Extract the [x, y] coordinate from the center of the cell holding the provided text.  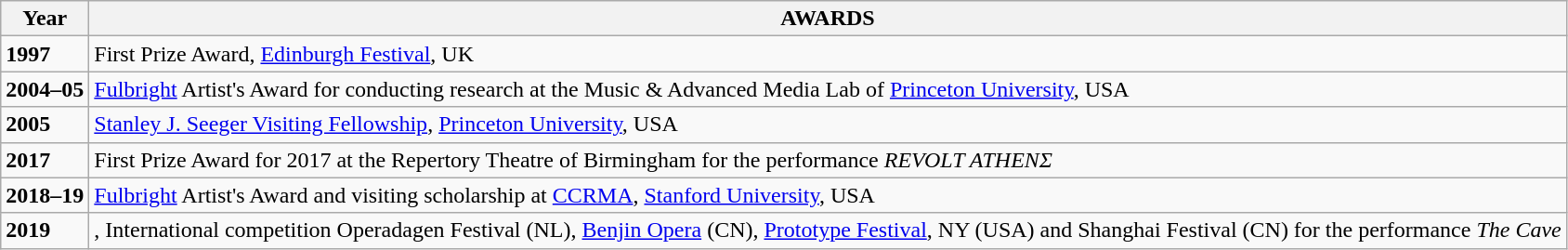
1997 [45, 54]
First Prize Award for 2017 at the Repertory Theatre of Birmingham for the performance REVOLT ATHENΣ [828, 160]
Fulbright Artist's Award and visiting scholarship at CCRMA, Stanford University, USA [828, 195]
2019 [45, 230]
2004–05 [45, 89]
2018–19 [45, 195]
AWARDS [828, 19]
Stanley J. Seeger Visiting Fellowship, Princeton University, USA [828, 125]
2017 [45, 160]
Fulbright Artist's Award for conducting research at the Music & Advanced Media Lab of Princeton University, USA [828, 89]
First Prize Award, Edinburgh Festival, UΚ [828, 54]
Year [45, 19]
2005 [45, 125]
